For the text-containing cell, return its midpoint in (X, Y) coordinate format. 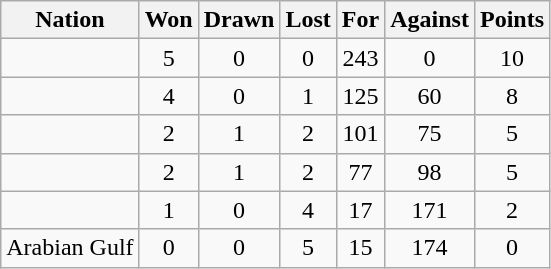
15 (360, 248)
8 (512, 96)
77 (360, 172)
Arabian Gulf (70, 248)
243 (360, 58)
174 (430, 248)
125 (360, 96)
Nation (70, 20)
Won (168, 20)
75 (430, 134)
60 (430, 96)
17 (360, 210)
Drawn (239, 20)
Points (512, 20)
Lost (308, 20)
101 (360, 134)
Against (430, 20)
10 (512, 58)
98 (430, 172)
171 (430, 210)
For (360, 20)
